Locate the cell with the specified text and output its (x, y) center coordinate. 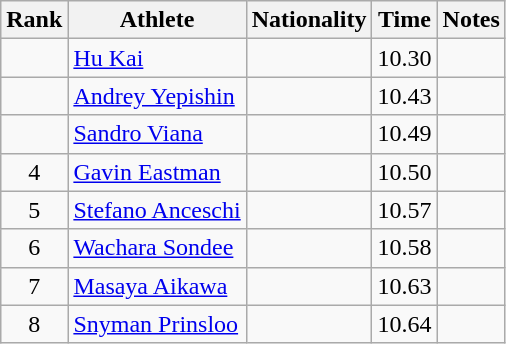
Sandro Viana (157, 134)
10.49 (404, 134)
10.57 (404, 210)
8 (34, 324)
6 (34, 248)
10.30 (404, 58)
10.50 (404, 172)
Athlete (157, 20)
Masaya Aikawa (157, 286)
7 (34, 286)
5 (34, 210)
4 (34, 172)
Wachara Sondee (157, 248)
Time (404, 20)
Snyman Prinsloo (157, 324)
10.64 (404, 324)
Hu Kai (157, 58)
Notes (471, 20)
Gavin Eastman (157, 172)
10.58 (404, 248)
Rank (34, 20)
Stefano Anceschi (157, 210)
Andrey Yepishin (157, 96)
10.43 (404, 96)
Nationality (309, 20)
10.63 (404, 286)
